Determine the [x, y] coordinate at the center of the cell enclosing the given text.  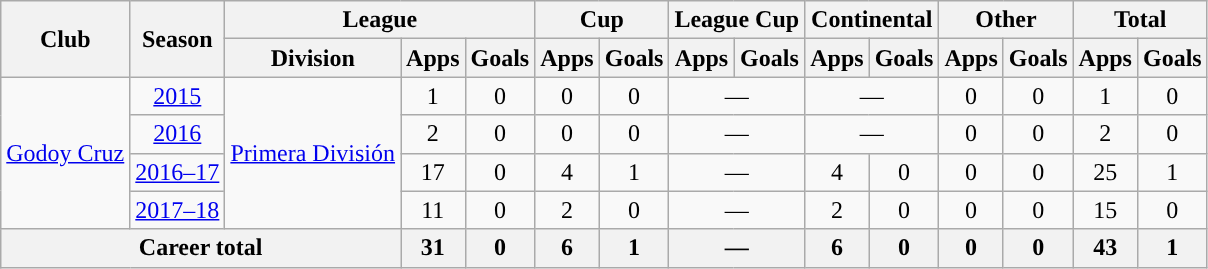
Division [313, 58]
Season [178, 39]
Godoy Cruz [66, 153]
31 [433, 248]
2016–17 [178, 172]
Total [1140, 20]
Career total [201, 248]
2016 [178, 134]
15 [1105, 210]
43 [1105, 248]
Club [66, 39]
25 [1105, 172]
2015 [178, 96]
11 [433, 210]
Other [1006, 20]
2017–18 [178, 210]
League [380, 20]
Continental [872, 20]
17 [433, 172]
Cup [602, 20]
Primera División [313, 153]
League Cup [737, 20]
